Find where the given text appears and provide that cell's center as (x, y) coordinate. 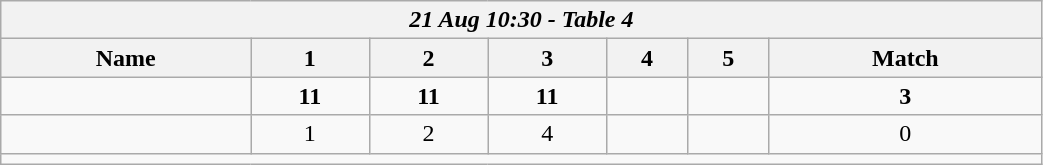
5 (728, 58)
0 (906, 134)
21 Aug 10:30 - Table 4 (522, 20)
Name (126, 58)
Match (906, 58)
